Provide the [X, Y] coordinate of the cell's center where the given text is located.  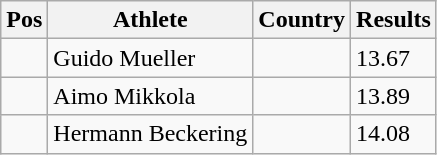
13.89 [394, 96]
Hermann Beckering [150, 134]
Athlete [150, 20]
Aimo Mikkola [150, 96]
14.08 [394, 134]
Country [302, 20]
Results [394, 20]
Pos [24, 20]
Guido Mueller [150, 58]
13.67 [394, 58]
